For the text-containing cell, return its midpoint in [x, y] coordinate format. 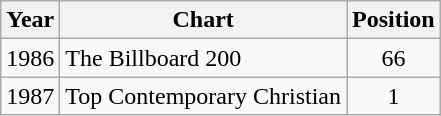
Year [30, 20]
66 [393, 58]
1 [393, 96]
Position [393, 20]
1986 [30, 58]
Top Contemporary Christian [204, 96]
The Billboard 200 [204, 58]
1987 [30, 96]
Chart [204, 20]
